Return (x, y) of the center of cell containing provided text 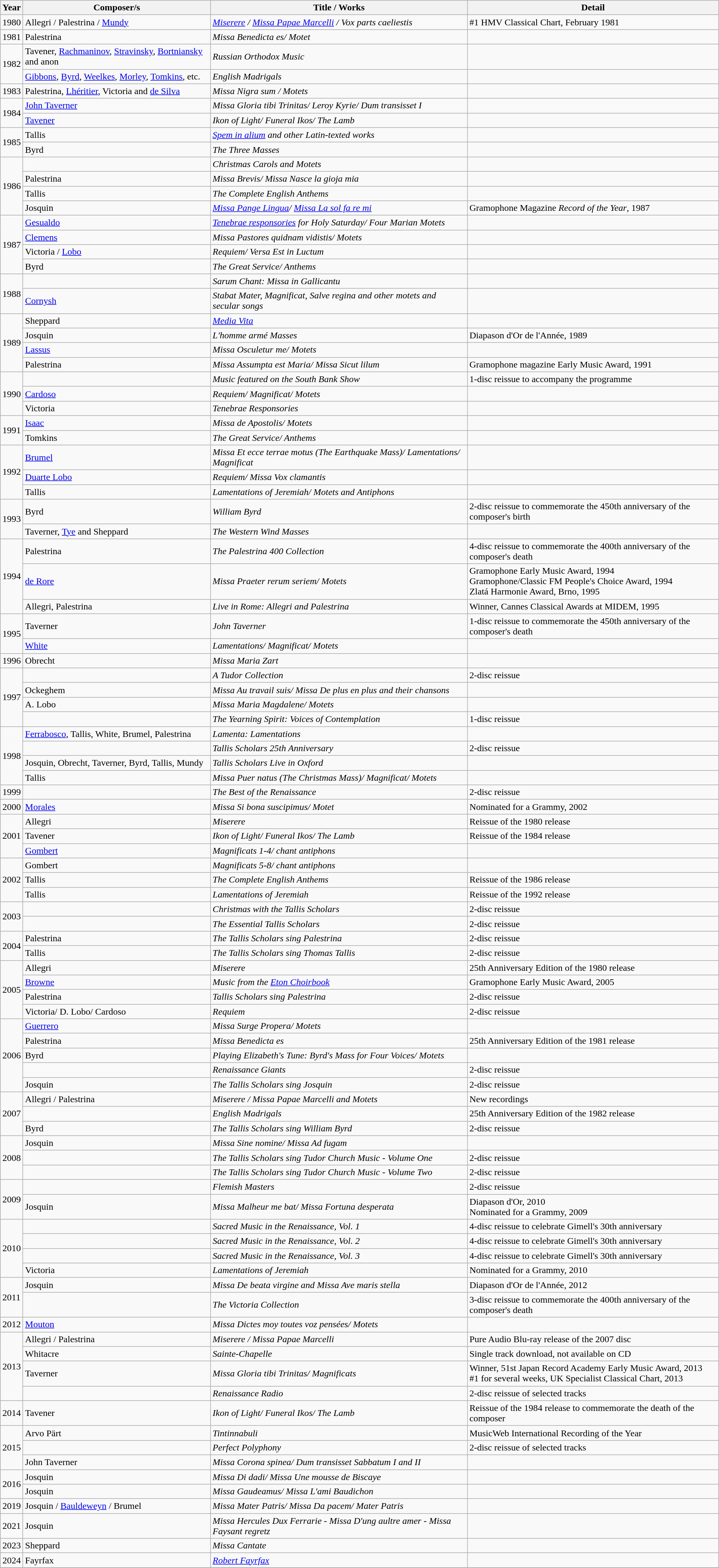
Missa De beata virgine and Missa Ave maris stella (339, 1285)
1985 (12, 142)
Missa Maria Zart (339, 661)
1989 (12, 343)
Year (12, 8)
Allegri / Palestrina / Mundy (117, 22)
#1 HMV Classical Chart, February 1981 (593, 22)
Renaissance Radio (339, 1393)
The Best of the Renaissance (339, 792)
A Tudor Collection (339, 675)
Guerrero (117, 1026)
Christmas Carols and Motets (339, 164)
Reissue of the 1984 release (593, 836)
1998 (12, 756)
Spem in alium and other Latin-texted works (339, 135)
Diapason d'Or de l'Année, 2012 (593, 1285)
Media Vita (339, 321)
Pure Audio Blu-ray release of the 2007 disc (593, 1339)
Palestrina, Lhéritier, Victoria and de Silva (117, 91)
Cornysh (117, 301)
1997 (12, 697)
1983 (12, 91)
Sainte-Chapelle (339, 1354)
The Victoria Collection (339, 1305)
1991 (12, 430)
The Tallis Scholars sing Tudor Church Music - Volume One (339, 1157)
The Essential Tallis Scholars (339, 924)
1-disc reissue (593, 719)
Missa Cantate (339, 1546)
Missa Gloria tibi Trinitas/ Magnificats (339, 1373)
Ferrabosco, Tallis, White, Brumel, Palestrina (117, 734)
2010 (12, 1248)
2000 (12, 807)
25th Anniversary Edition of the 1980 release (593, 967)
2014 (12, 1413)
Lamentations of Jeremiah/ Motets and Antiphons (339, 492)
3-disc reissue to commemorate the 400th anniversary of the composer's death (593, 1305)
2023 (12, 1546)
Requiem/ Magnificat/ Motets (339, 394)
Miserere / Missa Papae Marcelli (339, 1339)
Missa Mater Patris/ Missa Da pacem/ Mater Patris (339, 1506)
Mouton (117, 1325)
Missa Assumpta est Maria/ Missa Sicut lilum (339, 364)
Reissue of the 1986 release (593, 880)
de Rore (117, 581)
Tenebrae Responsories (339, 408)
Missa Benedicta es (339, 1041)
A. Lobo (117, 704)
Josquin / Bauldeweyn / Brumel (117, 1506)
1996 (12, 661)
New recordings (593, 1099)
Reissue of the 1984 release to commemorate the death of the composer (593, 1413)
Sacred Music in the Renaissance, Vol. 3 (339, 1256)
Ockeghem (117, 690)
Missa Et ecce terrae motus (The Earthquake Mass)/ Lamentations/ Magnificat (339, 458)
Music from the Eton Choirbook (339, 982)
2004 (12, 945)
1986 (12, 186)
Clemens (117, 237)
1982 (12, 64)
Missa Di dadi/ Missa Une mousse de Biscaye (339, 1477)
Magnificats 1-4/ chant antiphons (339, 851)
1-disc reissue to accompany the programme (593, 379)
Requiem/ Missa Vox clamantis (339, 477)
Victoria / Lobo (117, 252)
Winner, 51st Japan Record Academy Early Music Award, 2013#1 for several weeks, UK Specialist Classical Chart, 2013 (593, 1373)
1990 (12, 394)
Gramophone Magazine Record of the Year, 1987 (593, 208)
Fayrfax (117, 1560)
2001 (12, 836)
1993 (12, 519)
Requiem (339, 1012)
2002 (12, 880)
Gramophone Early Music Award, 1994Gramophone/Classic FM People's Choice Award, 1994 Zlatá Harmonie Award, Brno, 1995 (593, 581)
Diapason d'Or de l'Année, 1989 (593, 335)
Nominated for a Grammy, 2010 (593, 1270)
Robert Fayrfax (339, 1560)
Gramophone magazine Early Music Award, 1991 (593, 364)
Playing Elizabeth's Tune: Byrd's Mass for Four Voices/ Motets (339, 1055)
2008 (12, 1157)
Missa Gaudeamus/ Missa L'ami Baudichon (339, 1492)
Sacred Music in the Renaissance, Vol. 2 (339, 1241)
Music featured on the South Bank Show (339, 379)
Tomkins (117, 437)
Missa Si bona suscipimus/ Motet (339, 807)
Winner, Cannes Classical Awards at MIDEM, 1995 (593, 606)
1988 (12, 293)
Missa Brevis/ Missa Nasce la gioja mia (339, 179)
Brumel (117, 458)
Missa Surge Propera/ Motets (339, 1026)
Arvo Pärt (117, 1433)
MusicWeb International Recording of the Year (593, 1433)
2016 (12, 1484)
Missa Nigra sum / Motets (339, 91)
Lamenta: Lamentations (339, 734)
2024 (12, 1560)
Renaissance Giants (339, 1070)
Missa Dictes moy toutes voz pensées/ Motets (339, 1325)
Tallis Scholars 25th Anniversary (339, 748)
Missa Maria Magdalene/ Motets (339, 704)
White (117, 646)
Tintinnabuli (339, 1433)
Gesualdo (117, 223)
The Tallis Scholars sing William Byrd (339, 1128)
Magnificats 5-8/ chant antiphons (339, 865)
2019 (12, 1506)
Missa Pange Lingua/ Missa La sol fa re mi (339, 208)
Missa Corona spinea/ Dum transisset Sabbatum I and II (339, 1462)
2021 (12, 1526)
2006 (12, 1055)
The Tallis Scholars sing Josquin (339, 1085)
Tenebrae responsories for Holy Saturday/ Four Marian Motets (339, 223)
1981 (12, 37)
1999 (12, 792)
Gramophone Early Music Award, 2005 (593, 982)
The Three Masses (339, 149)
Isaac (117, 423)
1987 (12, 245)
1995 (12, 634)
1994 (12, 576)
Whitacre (117, 1354)
Tallis Scholars sing Palestrina (339, 997)
2007 (12, 1114)
Reissue of the 1992 release (593, 894)
Russian Orthodox Music (339, 57)
4-disc reissue to commemorate the 400th anniversary of the composer's death (593, 551)
Browne (117, 982)
Flemish Masters (339, 1187)
Reissue of the 1980 release (593, 821)
The Tallis Scholars sing Tudor Church Music - Volume Two (339, 1172)
Miserere / Missa Papae Marcelli / Vox parts caeliestis (339, 22)
The Tallis Scholars sing Palestrina (339, 938)
Cardoso (117, 394)
Taverner, Tye and Sheppard (117, 531)
The Tallis Scholars sing Thomas Tallis (339, 953)
Miserere / Missa Papae Marcelli and Motets (339, 1099)
Missa Sine nomine/ Missa Ad fugam (339, 1143)
Missa Benedicta es/ Motet (339, 37)
1992 (12, 472)
Diapason d'Or, 2010Nominated for a Grammy, 2009 (593, 1207)
William Byrd (339, 512)
2013 (12, 1366)
1980 (12, 22)
Tallis Scholars Live in Oxford (339, 763)
2015 (12, 1447)
The Western Wind Masses (339, 531)
1984 (12, 113)
Missa Osculetur me/ Motets (339, 350)
Sarum Chant: Missa in Gallicantu (339, 281)
Missa Praeter rerum seriem/ Motets (339, 581)
Missa Malheur me bat/ Missa Fortuna desperata (339, 1207)
1-disc reissue to commemorate the 450th anniversary of the composer's death (593, 626)
Gibbons, Byrd, Weelkes, Morley, Tomkins, etc. (117, 76)
2003 (12, 916)
Lassus (117, 350)
Missa Gloria tibi Trinitas/ Leroy Kyrie/ Dum transisset I (339, 106)
2012 (12, 1325)
Missa de Apostolis/ Motets (339, 423)
2005 (12, 989)
The Palestrina 400 Collection (339, 551)
25th Anniversary Edition of the 1981 release (593, 1041)
Missa Hercules Dux Ferrarie - Missa D'ung aultre amer - Missa Faysant regretz (339, 1526)
Victoria/ D. Lobo/ Cardoso (117, 1012)
Morales (117, 807)
Composer/s (117, 8)
Missa Pastores quidnam vidistis/ Motets (339, 237)
Detail (593, 8)
Obrecht (117, 661)
Live in Rome: Allegri and Palestrina (339, 606)
Single track download, not available on CD (593, 1354)
25th Anniversary Edition of the 1982 release (593, 1114)
2011 (12, 1297)
Lamentations/ Magnificat/ Motets (339, 646)
Christmas with the Tallis Scholars (339, 909)
Nominated for a Grammy, 2002 (593, 807)
Stabat Mater, Magnificat, Salve regina and other motets and secular songs (339, 301)
Perfect Polyphony (339, 1447)
Requiem/ Versa Est in Luctum (339, 252)
Allegri, Palestrina (117, 606)
Duarte Lobo (117, 477)
Tavener, Rachmaninov, Stravinsky, Bortniansky and anon (117, 57)
2-disc reissue to commemorate the 450th anniversary of the composer's birth (593, 512)
2009 (12, 1199)
Missa Puer natus (The Christmas Mass)/ Magnificat/ Motets (339, 778)
Sacred Music in the Renaissance, Vol. 1 (339, 1227)
Josquin, Obrecht, Taverner, Byrd, Tallis, Mundy (117, 763)
The Yearning Spirit: Voices of Contemplation (339, 719)
Title / Works (339, 8)
Missa Au travail suis/ Missa De plus en plus and their chansons (339, 690)
L'homme armé Masses (339, 335)
